Pinpoint the cell where the given text exists, returning its [x, y] midpoint coordinate. 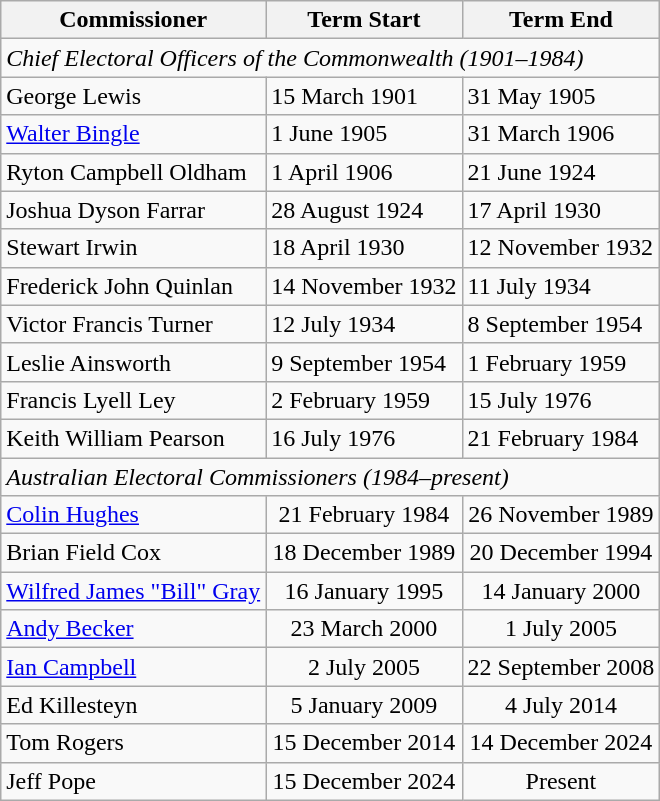
Ed Killesteyn [134, 705]
1 February 1959 [561, 362]
Tom Rogers [134, 743]
Colin Hughes [134, 515]
4 July 2014 [561, 705]
23 March 2000 [364, 629]
Francis Lyell Ley [134, 400]
Jeff Pope [134, 781]
Australian Electoral Commissioners (1984–present) [330, 477]
Victor Francis Turner [134, 324]
12 November 1932 [561, 248]
Walter Bingle [134, 134]
14 December 2024 [561, 743]
26 November 1989 [561, 515]
15 March 1901 [364, 96]
20 December 1994 [561, 553]
Wilfred James "Bill" Gray [134, 591]
1 July 2005 [561, 629]
George Lewis [134, 96]
Chief Electoral Officers of the Commonwealth (1901–1984) [330, 58]
Term Start [364, 20]
15 July 1976 [561, 400]
15 December 2014 [364, 743]
18 April 1930 [364, 248]
16 January 1995 [364, 591]
31 March 1906 [561, 134]
Ian Campbell [134, 667]
2 February 1959 [364, 400]
12 July 1934 [364, 324]
28 August 1924 [364, 210]
Joshua Dyson Farrar [134, 210]
2 July 2005 [364, 667]
14 January 2000 [561, 591]
17 April 1930 [561, 210]
Keith William Pearson [134, 438]
1 June 1905 [364, 134]
31 May 1905 [561, 96]
21 June 1924 [561, 172]
9 September 1954 [364, 362]
22 September 2008 [561, 667]
Commissioner [134, 20]
16 July 1976 [364, 438]
5 January 2009 [364, 705]
1 April 1906 [364, 172]
15 December 2024 [364, 781]
18 December 1989 [364, 553]
Frederick John Quinlan [134, 286]
Term End [561, 20]
Andy Becker [134, 629]
Brian Field Cox [134, 553]
Ryton Campbell Oldham [134, 172]
14 November 1932 [364, 286]
11 July 1934 [561, 286]
Stewart Irwin [134, 248]
8 September 1954 [561, 324]
Leslie Ainsworth [134, 362]
Present [561, 781]
